Scan for the cell matching the given text and deliver its [x, y] coordinate at center. 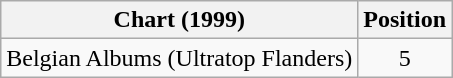
Belgian Albums (Ultratop Flanders) [180, 58]
5 [405, 58]
Chart (1999) [180, 20]
Position [405, 20]
